Find where the given text appears and provide that cell's center as [x, y] coordinate. 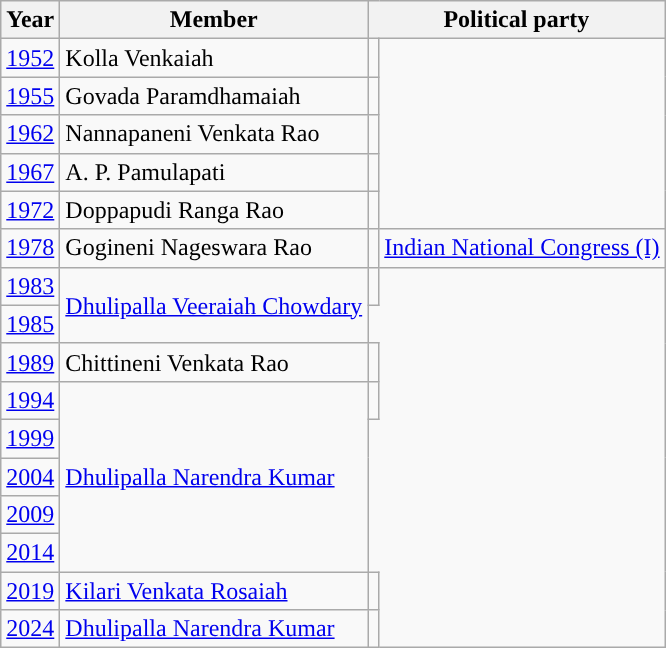
1989 [30, 362]
1985 [30, 324]
Dhulipalla Veeraiah Chowdary [214, 305]
1952 [30, 58]
Govada Paramdhamaiah [214, 96]
Indian National Congress (I) [522, 248]
1999 [30, 438]
Political party [516, 20]
Member [214, 20]
1967 [30, 172]
A. P. Pamulapati [214, 172]
Kilari Venkata Rosaiah [214, 591]
Kolla Venkaiah [214, 58]
2009 [30, 515]
1978 [30, 248]
2024 [30, 629]
1994 [30, 400]
1983 [30, 286]
1962 [30, 134]
Year [30, 20]
Chittineni Venkata Rao [214, 362]
1955 [30, 96]
Gogineni Nageswara Rao [214, 248]
Nannapaneni Venkata Rao [214, 134]
Doppapudi Ranga Rao [214, 210]
2014 [30, 553]
1972 [30, 210]
2019 [30, 591]
2004 [30, 477]
